Scan for the cell matching the given text and deliver its [X, Y] coordinate at center. 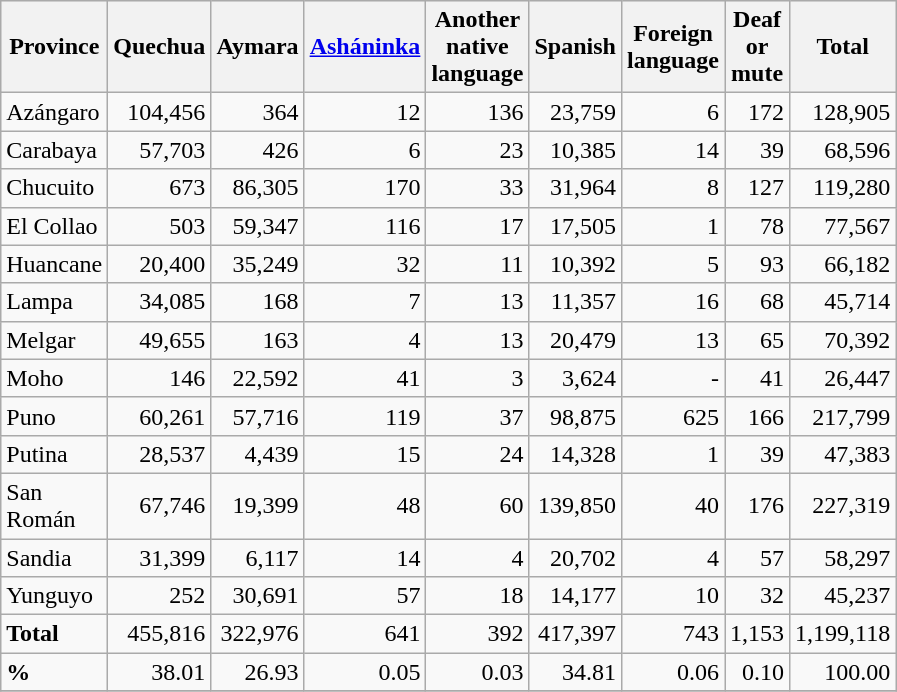
16 [672, 302]
127 [758, 188]
Deaf or mute [758, 47]
23 [478, 150]
68 [758, 302]
3,624 [575, 378]
119,280 [843, 188]
Province [54, 47]
6,117 [258, 557]
20,702 [575, 557]
68,596 [843, 150]
18 [478, 596]
Melgar [54, 340]
35,249 [258, 264]
10 [672, 596]
11,357 [575, 302]
26.93 [258, 672]
Quechua [160, 47]
Carabaya [54, 150]
77,567 [843, 226]
26,447 [843, 378]
1,153 [758, 634]
Another native language [478, 47]
163 [258, 340]
Aymara [258, 47]
98,875 [575, 416]
0.06 [672, 672]
417,397 [575, 634]
0.05 [365, 672]
- [672, 378]
146 [160, 378]
116 [365, 226]
San Román [54, 506]
136 [478, 112]
128,905 [843, 112]
217,799 [843, 416]
37 [478, 416]
78 [758, 226]
28,537 [160, 454]
139,850 [575, 506]
Chucuito [54, 188]
58,297 [843, 557]
15 [365, 454]
31,964 [575, 188]
5 [672, 264]
70,392 [843, 340]
392 [478, 634]
El Collao [54, 226]
31,399 [160, 557]
322,976 [258, 634]
172 [758, 112]
10,385 [575, 150]
170 [365, 188]
Moho [54, 378]
0.10 [758, 672]
86,305 [258, 188]
252 [160, 596]
3 [478, 378]
Puno [54, 416]
176 [758, 506]
49,655 [160, 340]
364 [258, 112]
455,816 [160, 634]
59,347 [258, 226]
119 [365, 416]
34.81 [575, 672]
67,746 [160, 506]
38.01 [160, 672]
166 [758, 416]
20,479 [575, 340]
57,716 [258, 416]
Foreign language [672, 47]
20,400 [160, 264]
48 [365, 506]
93 [758, 264]
34,085 [160, 302]
17,505 [575, 226]
7 [365, 302]
66,182 [843, 264]
65 [758, 340]
Putina [54, 454]
30,691 [258, 596]
11 [478, 264]
673 [160, 188]
Azángaro [54, 112]
14,177 [575, 596]
100.00 [843, 672]
57,703 [160, 150]
Huancane [54, 264]
33 [478, 188]
12 [365, 112]
0.03 [478, 672]
104,456 [160, 112]
17 [478, 226]
4,439 [258, 454]
Asháninka [365, 47]
Yunguyo [54, 596]
22,592 [258, 378]
8 [672, 188]
Lampa [54, 302]
503 [160, 226]
426 [258, 150]
14,328 [575, 454]
10,392 [575, 264]
45,237 [843, 596]
23,759 [575, 112]
641 [365, 634]
743 [672, 634]
24 [478, 454]
Spanish [575, 47]
1,199,118 [843, 634]
% [54, 672]
625 [672, 416]
19,399 [258, 506]
168 [258, 302]
40 [672, 506]
45,714 [843, 302]
60 [478, 506]
227,319 [843, 506]
60,261 [160, 416]
Sandia [54, 557]
47,383 [843, 454]
